Identify which cell holds the provided text, then report its (x, y) central coordinate. 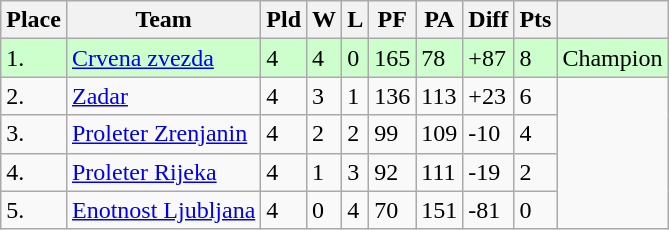
L (356, 20)
3. (34, 134)
+87 (488, 58)
Pld (284, 20)
+23 (488, 96)
Pts (536, 20)
-10 (488, 134)
Proleter Rijeka (163, 172)
W (324, 20)
-81 (488, 210)
Crvena zvezda (163, 58)
Place (34, 20)
99 (392, 134)
70 (392, 210)
151 (440, 210)
PF (392, 20)
165 (392, 58)
Proleter Zrenjanin (163, 134)
Enotnost Ljubljana (163, 210)
111 (440, 172)
Zadar (163, 96)
136 (392, 96)
PA (440, 20)
1. (34, 58)
92 (392, 172)
Diff (488, 20)
8 (536, 58)
109 (440, 134)
6 (536, 96)
113 (440, 96)
5. (34, 210)
78 (440, 58)
-19 (488, 172)
Team (163, 20)
Champion (612, 58)
2. (34, 96)
4. (34, 172)
